Return (x, y) of the center of cell containing provided text 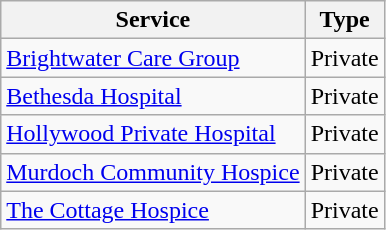
Type (344, 20)
Bethesda Hospital (153, 96)
Hollywood Private Hospital (153, 134)
Brightwater Care Group (153, 58)
The Cottage Hospice (153, 210)
Service (153, 20)
Murdoch Community Hospice (153, 172)
